Provide the [x, y] coordinate of the cell's center where the given text is located.  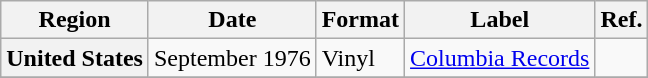
United States [75, 58]
Format [360, 20]
Date [232, 20]
Ref. [622, 20]
Region [75, 20]
Label [500, 20]
Columbia Records [500, 58]
September 1976 [232, 58]
Vinyl [360, 58]
